Determine the (X, Y) coordinate at the center of the cell enclosing the given text.  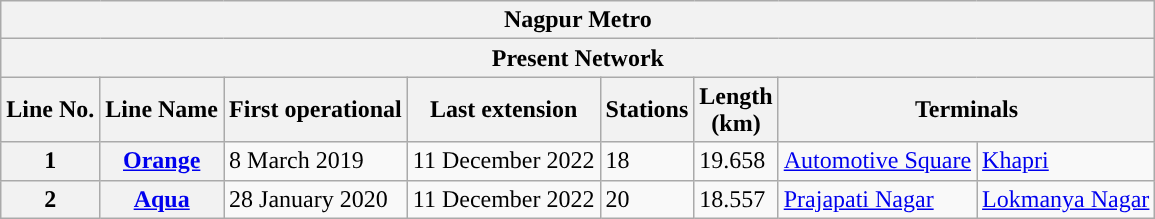
18 (647, 161)
1 (50, 161)
First operational (316, 110)
2 (50, 199)
Line Name (162, 110)
Line No. (50, 110)
Stations (647, 110)
Length(km) (736, 110)
Lokmanya Nagar (1066, 199)
Orange (162, 161)
Aqua (162, 199)
28 January 2020 (316, 199)
Last extension (504, 110)
Automotive Square (877, 161)
19.658 (736, 161)
Nagpur Metro (578, 20)
Khapri (1066, 161)
20 (647, 199)
Prajapati Nagar (877, 199)
Terminals (966, 110)
8 March 2019 (316, 161)
18.557 (736, 199)
Present Network (578, 58)
